Detect which cell encompasses the target text, then output its [x, y] center coordinate. 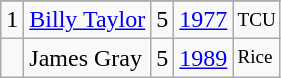
1 [12, 20]
James Gray [88, 58]
1977 [204, 20]
1989 [204, 58]
Rice [257, 58]
Billy Taylor [88, 20]
TCU [257, 20]
